Determine the [X, Y] coordinate at the center of the cell enclosing the given text.  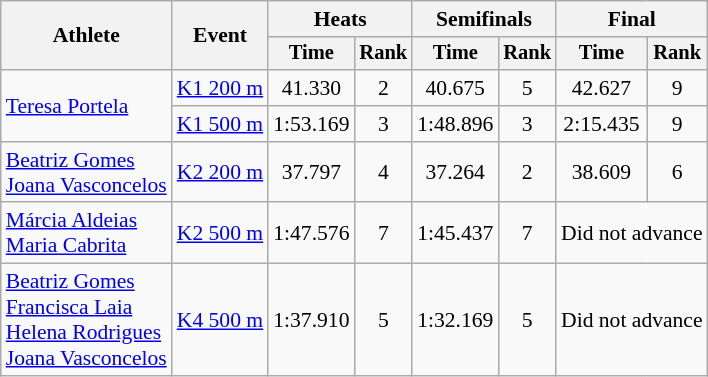
1:32.169 [455, 320]
Final [632, 19]
41.330 [311, 88]
2:15.435 [602, 124]
38.609 [602, 172]
Semifinals [484, 19]
37.264 [455, 172]
K4 500 m [220, 320]
1:47.576 [311, 234]
1:37.910 [311, 320]
37.797 [311, 172]
K1 500 m [220, 124]
Event [220, 36]
Márcia AldeiasMaria Cabrita [86, 234]
K2 200 m [220, 172]
1:53.169 [311, 124]
Heats [340, 19]
Teresa Portela [86, 106]
Athlete [86, 36]
K1 200 m [220, 88]
K2 500 m [220, 234]
Beatriz GomesFrancisca LaiaHelena RodriguesJoana Vasconcelos [86, 320]
1:45.437 [455, 234]
4 [384, 172]
42.627 [602, 88]
Beatriz GomesJoana Vasconcelos [86, 172]
1:48.896 [455, 124]
40.675 [455, 88]
6 [678, 172]
